From the cell containing the given text, extract its center point as (X, Y) coordinate. 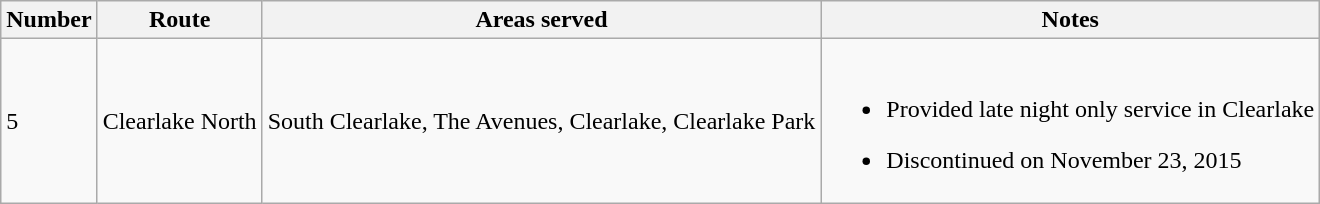
Route (180, 20)
5 (49, 121)
Clearlake North (180, 121)
Areas served (542, 20)
Notes (1070, 20)
South Clearlake, The Avenues, Clearlake, Clearlake Park (542, 121)
Number (49, 20)
Provided late night only service in ClearlakeDiscontinued on November 23, 2015 (1070, 121)
